For the text-containing cell, return its midpoint in [X, Y] coordinate format. 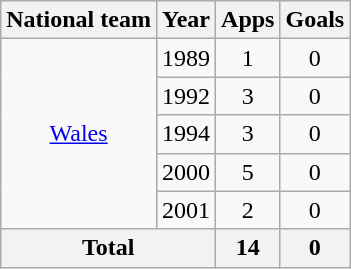
1989 [186, 58]
2 [248, 210]
Year [186, 20]
National team [79, 20]
5 [248, 172]
Total [108, 248]
1 [248, 58]
Apps [248, 20]
Goals [315, 20]
14 [248, 248]
2000 [186, 172]
1994 [186, 134]
1992 [186, 96]
2001 [186, 210]
Wales [79, 134]
